Scan for the cell matching the given text and deliver its [x, y] coordinate at center. 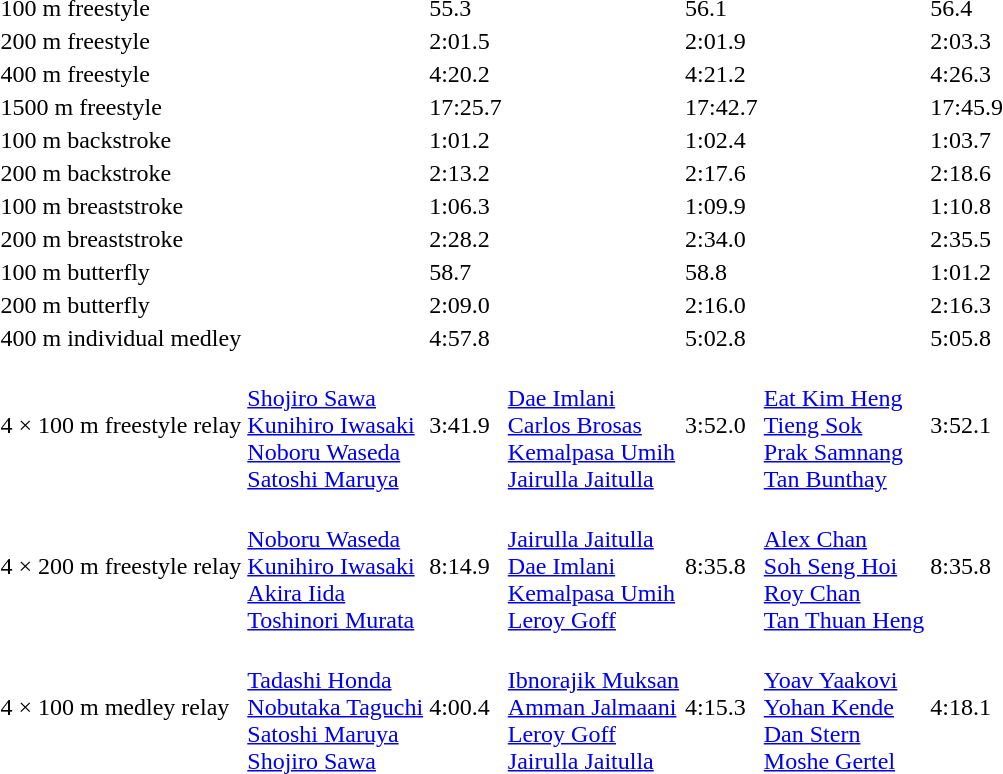
Jairulla JaitullaDae ImlaniKemalpasa UmihLeroy Goff [593, 566]
8:14.9 [466, 566]
2:09.0 [466, 305]
Shojiro SawaKunihiro IwasakiNoboru WasedaSatoshi Maruya [336, 425]
Dae ImlaniCarlos BrosasKemalpasa UmihJairulla Jaitulla [593, 425]
1:06.3 [466, 206]
4:57.8 [466, 338]
5:02.8 [722, 338]
4:20.2 [466, 74]
2:13.2 [466, 173]
2:01.5 [466, 41]
Alex ChanSoh Seng HoiRoy ChanTan Thuan Heng [844, 566]
8:35.8 [722, 566]
58.8 [722, 272]
2:28.2 [466, 239]
3:52.0 [722, 425]
2:01.9 [722, 41]
1:09.9 [722, 206]
Noboru WasedaKunihiro IwasakiAkira IidaToshinori Murata [336, 566]
58.7 [466, 272]
Eat Kim HengTieng SokPrak SamnangTan Bunthay [844, 425]
2:34.0 [722, 239]
17:25.7 [466, 107]
3:41.9 [466, 425]
1:01.2 [466, 140]
1:02.4 [722, 140]
2:16.0 [722, 305]
4:21.2 [722, 74]
2:17.6 [722, 173]
17:42.7 [722, 107]
